Locate the cell with the specified text and output its [X, Y] center coordinate. 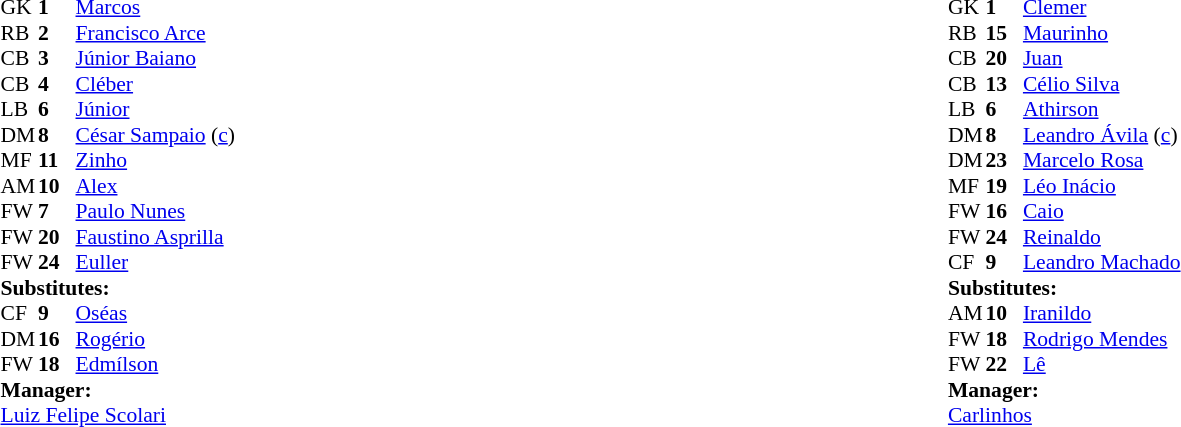
15 [1004, 33]
Euller [156, 263]
Faustino Asprilla [156, 237]
Juan [1102, 59]
Edmílson [156, 365]
César Sampaio (c) [156, 135]
Lê [1102, 365]
Zinho [156, 161]
Léo Inácio [1102, 186]
11 [57, 161]
3 [57, 59]
Júnior Baiano [156, 59]
Maurinho [1102, 33]
4 [57, 84]
7 [57, 211]
Oséas [156, 313]
Athirson [1102, 109]
Júnior [156, 109]
Leandro Ávila (c) [1102, 135]
Iranildo [1102, 313]
Paulo Nunes [156, 211]
Célio Silva [1102, 84]
19 [1004, 186]
22 [1004, 365]
Rodrigo Mendes [1102, 339]
Reinaldo [1102, 237]
Alex [156, 186]
Leandro Machado [1102, 263]
Rogério [156, 339]
Caio [1102, 211]
13 [1004, 84]
Marcelo Rosa [1102, 161]
Cléber [156, 84]
Francisco Arce [156, 33]
2 [57, 33]
23 [1004, 161]
